Provide the (x, y) coordinate of the cell's center where the given text is located.  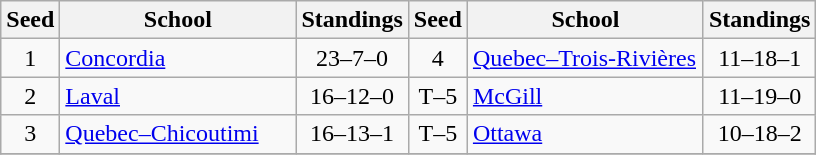
Concordia (178, 58)
16–12–0 (352, 96)
16–13–1 (352, 134)
11–19–0 (759, 96)
Quebec–Trois-Rivières (585, 58)
3 (30, 134)
Ottawa (585, 134)
1 (30, 58)
11–18–1 (759, 58)
4 (438, 58)
McGill (585, 96)
Quebec–Chicoutimi (178, 134)
23–7–0 (352, 58)
Laval (178, 96)
2 (30, 96)
10–18–2 (759, 134)
